Capture the cell that displays the provided text and extract its [x, y] central coordinate. 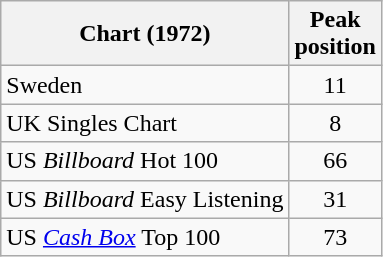
11 [335, 85]
31 [335, 199]
US Billboard Easy Listening [145, 199]
US Cash Box Top 100 [145, 237]
Chart (1972) [145, 34]
Peakposition [335, 34]
66 [335, 161]
Sweden [145, 85]
US Billboard Hot 100 [145, 161]
73 [335, 237]
8 [335, 123]
UK Singles Chart [145, 123]
